Pinpoint the cell where the given text exists, returning its [x, y] midpoint coordinate. 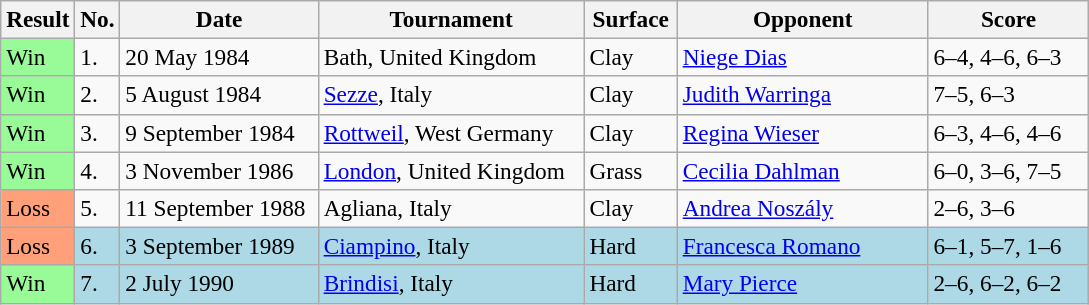
5. [98, 208]
2. [98, 95]
7. [98, 284]
3 September 1989 [219, 246]
6–1, 5–7, 1–6 [1008, 246]
Score [1008, 19]
Bath, United Kingdom [451, 57]
4. [98, 170]
Sezze, Italy [451, 95]
6–3, 4–6, 4–6 [1008, 133]
3. [98, 133]
Grass [630, 170]
Agliana, Italy [451, 208]
6–0, 3–6, 7–5 [1008, 170]
Ciampino, Italy [451, 246]
London, United Kingdom [451, 170]
20 May 1984 [219, 57]
Opponent [802, 19]
Brindisi, Italy [451, 284]
Result [38, 19]
Mary Pierce [802, 284]
Date [219, 19]
Rottweil, West Germany [451, 133]
2 July 1990 [219, 284]
1. [98, 57]
2–6, 6–2, 6–2 [1008, 284]
Regina Wieser [802, 133]
11 September 1988 [219, 208]
7–5, 6–3 [1008, 95]
5 August 1984 [219, 95]
Cecilia Dahlman [802, 170]
9 September 1984 [219, 133]
Surface [630, 19]
6. [98, 246]
3 November 1986 [219, 170]
6–4, 4–6, 6–3 [1008, 57]
Tournament [451, 19]
Andrea Noszály [802, 208]
Judith Warringa [802, 95]
Niege Dias [802, 57]
No. [98, 19]
2–6, 3–6 [1008, 208]
Francesca Romano [802, 246]
